Detect which cell encompasses the target text, then output its (x, y) center coordinate. 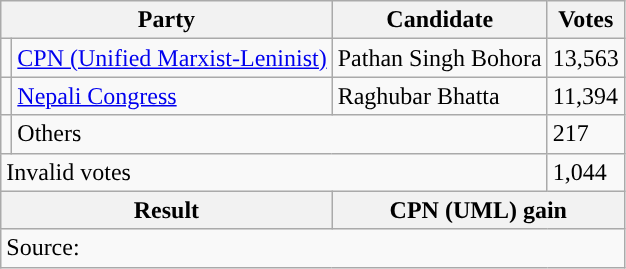
13,563 (586, 58)
Votes (586, 20)
Nepali Congress (172, 96)
Source: (313, 248)
217 (586, 134)
11,394 (586, 96)
Raghubar Bhatta (440, 96)
Result (166, 210)
Invalid votes (274, 172)
Candidate (440, 20)
Pathan Singh Bohora (440, 58)
Party (166, 20)
1,044 (586, 172)
Others (280, 134)
CPN (Unified Marxist-Leninist) (172, 58)
CPN (UML) gain (478, 210)
